Scan for the cell matching the given text and deliver its (X, Y) coordinate at center. 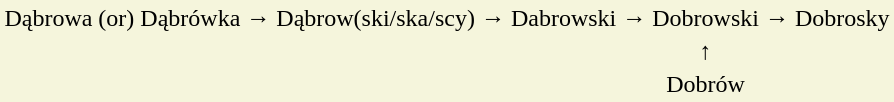
Dąbrowa (or) Dąbrówka (122, 18)
Dobrów (706, 84)
↑ (706, 51)
Dąbrow(ski/ska/scy) (376, 18)
Dobrosky (842, 18)
Dabrowski (563, 18)
Dobrowski (706, 18)
